For the text-containing cell, return its midpoint in (x, y) coordinate format. 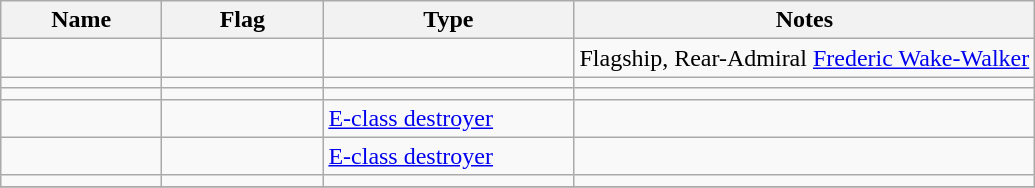
Flag (242, 20)
Notes (804, 20)
Type (448, 20)
Name (82, 20)
Flagship, Rear-Admiral Frederic Wake-Walker (804, 58)
